Pinpoint the cell where the given text exists, returning its [x, y] midpoint coordinate. 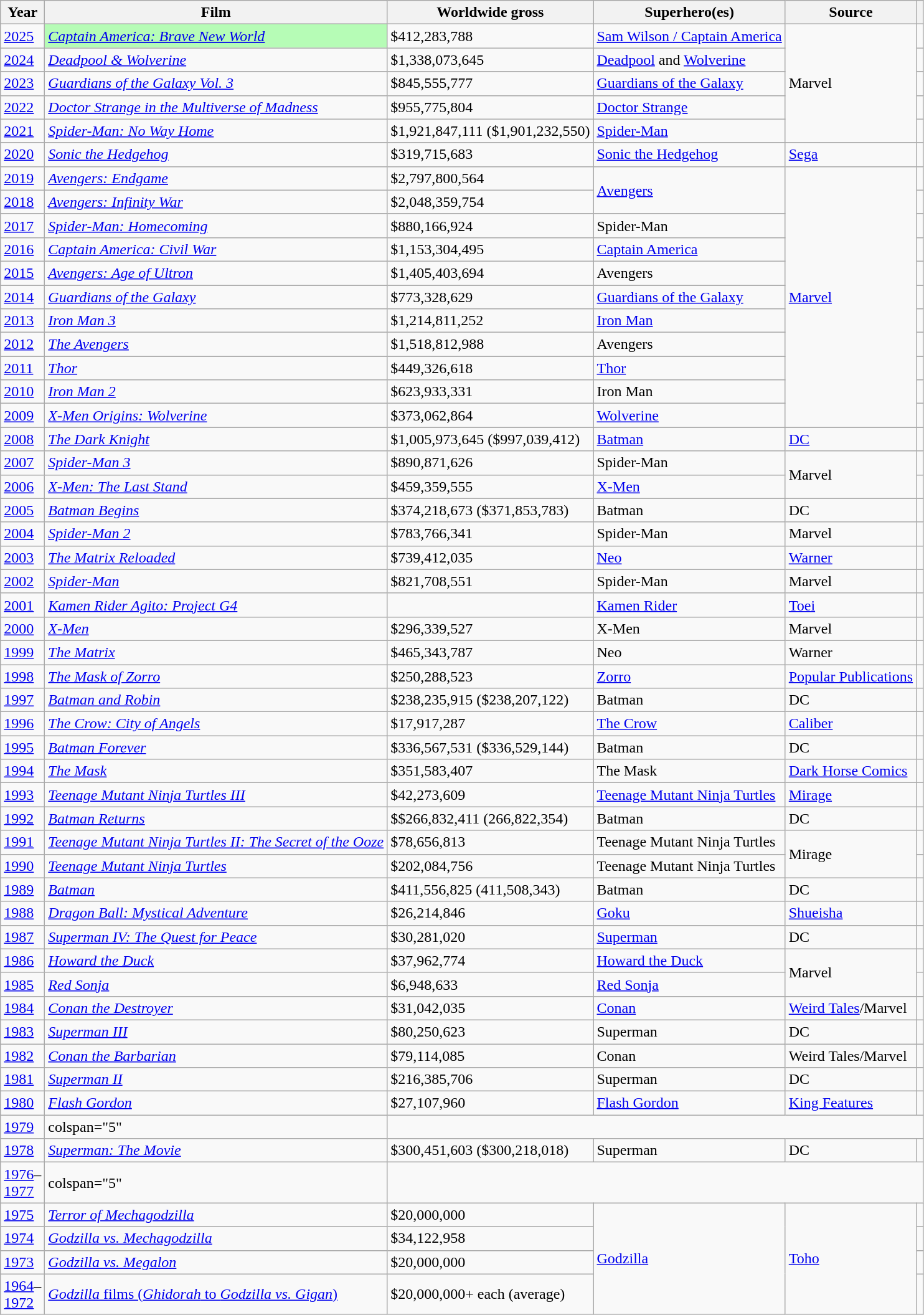
2005 [22, 510]
$845,555,777 [491, 83]
The Crow: City of Angels [216, 724]
Batman Forever [216, 748]
The Mask of Zorro [216, 676]
$2,797,800,564 [491, 178]
$17,917,287 [491, 724]
Conan the Barbarian [216, 1056]
1994 [22, 771]
1985 [22, 984]
Spider-Man: No Way Home [216, 131]
$623,933,331 [491, 392]
Teenage Mutant Ninja Turtles II: The Secret of the Ooze [216, 842]
Wolverine [689, 415]
$238,235,915 ($238,207,122) [491, 700]
Avengers: Age of Ultron [216, 273]
Iron Man 2 [216, 392]
$374,218,673 ($371,853,783) [491, 510]
$739,412,035 [491, 558]
2025 [22, 36]
$$266,832,411 (266,822,354) [491, 819]
Superman II [216, 1080]
Avengers: Infinity War [216, 202]
$465,343,787 [491, 652]
2012 [22, 344]
2018 [22, 202]
$449,326,618 [491, 368]
2020 [22, 154]
$955,775,804 [491, 107]
Doctor Strange [689, 107]
Godzilla [689, 1258]
1983 [22, 1032]
1973 [22, 1262]
1976–1977 [22, 1182]
1991 [22, 842]
$373,062,864 [491, 415]
The Dark Knight [216, 439]
$1,005,973,645 ($997,039,412) [491, 439]
Film [216, 12]
Avengers: Endgame [216, 178]
Superman: The Movie [216, 1151]
1996 [22, 724]
2015 [22, 273]
$30,281,020 [491, 937]
1974 [22, 1238]
$300,451,603 ($300,218,018) [491, 1151]
Godzilla vs. Megalon [216, 1262]
Toei [851, 605]
$319,715,683 [491, 154]
$31,042,035 [491, 1008]
2001 [22, 605]
X-Men: The Last Stand [216, 487]
King Features [851, 1103]
$411,556,825 (411,508,343) [491, 890]
Captain America [689, 249]
1999 [22, 652]
Doctor Strange in the Multiverse of Madness [216, 107]
2023 [22, 83]
$296,339,527 [491, 629]
2013 [22, 321]
Captain America: Civil War [216, 249]
Godzilla vs. Mechagodzilla [216, 1238]
The Crow [689, 724]
$1,338,073,645 [491, 60]
Kamen Rider Agito: Project G4 [216, 605]
$351,583,407 [491, 771]
2009 [22, 415]
Teenage Mutant Ninja Turtles III [216, 795]
$202,084,756 [491, 866]
Deadpool and Wolverine [689, 60]
$1,214,811,252 [491, 321]
The Avengers [216, 344]
1978 [22, 1151]
Conan the Destroyer [216, 1008]
Spider-Man 2 [216, 534]
$216,385,706 [491, 1080]
Source [851, 12]
1986 [22, 961]
1998 [22, 676]
1987 [22, 937]
$20,000,000+ each (average) [491, 1294]
2004 [22, 534]
$1,405,403,694 [491, 273]
1982 [22, 1056]
1990 [22, 866]
2007 [22, 463]
Popular Publications [851, 676]
1964–1972 [22, 1294]
Dark Horse Comics [851, 771]
$1,921,847,111 ($1,901,232,550) [491, 131]
Batman Begins [216, 510]
Caliber [851, 724]
Godzilla films (Ghidorah to Godzilla vs. Gigan) [216, 1294]
1995 [22, 748]
Goku [689, 913]
2010 [22, 392]
$821,708,551 [491, 581]
$6,948,633 [491, 984]
Zorro [689, 676]
Sam Wilson / Captain America [689, 36]
$78,656,813 [491, 842]
$336,567,531 ($336,529,144) [491, 748]
$2,048,359,754 [491, 202]
$412,283,788 [491, 36]
The Matrix [216, 652]
1989 [22, 890]
$1,518,812,988 [491, 344]
2017 [22, 225]
Kamen Rider [689, 605]
Terror of Mechagodzilla [216, 1215]
Toho [851, 1258]
2000 [22, 629]
$890,871,626 [491, 463]
Deadpool & Wolverine [216, 60]
$459,359,555 [491, 487]
Spider-Man: Homecoming [216, 225]
Batman and Robin [216, 700]
1979 [22, 1127]
Sega [851, 154]
2024 [22, 60]
$773,328,629 [491, 297]
$1,153,304,495 [491, 249]
1980 [22, 1103]
$783,766,341 [491, 534]
$42,273,609 [491, 795]
$80,250,623 [491, 1032]
$37,962,774 [491, 961]
Dragon Ball: Mystical Adventure [216, 913]
Superman III [216, 1032]
X-Men Origins: Wolverine [216, 415]
The Matrix Reloaded [216, 558]
$27,107,960 [491, 1103]
1997 [22, 700]
$250,288,523 [491, 676]
2014 [22, 297]
1984 [22, 1008]
Iron Man 3 [216, 321]
$26,214,846 [491, 913]
Shueisha [851, 913]
1981 [22, 1080]
Guardians of the Galaxy Vol. 3 [216, 83]
$34,122,958 [491, 1238]
2021 [22, 131]
2016 [22, 249]
2006 [22, 487]
1975 [22, 1215]
Worldwide gross [491, 12]
Spider-Man 3 [216, 463]
$79,114,085 [491, 1056]
Year [22, 12]
2019 [22, 178]
$880,166,924 [491, 225]
1993 [22, 795]
2008 [22, 439]
1988 [22, 913]
Superman IV: The Quest for Peace [216, 937]
2002 [22, 581]
Superhero(es) [689, 12]
2011 [22, 368]
1992 [22, 819]
Captain America: Brave New World [216, 36]
Batman Returns [216, 819]
2003 [22, 558]
2022 [22, 107]
